Capture the cell that displays the provided text and extract its (x, y) central coordinate. 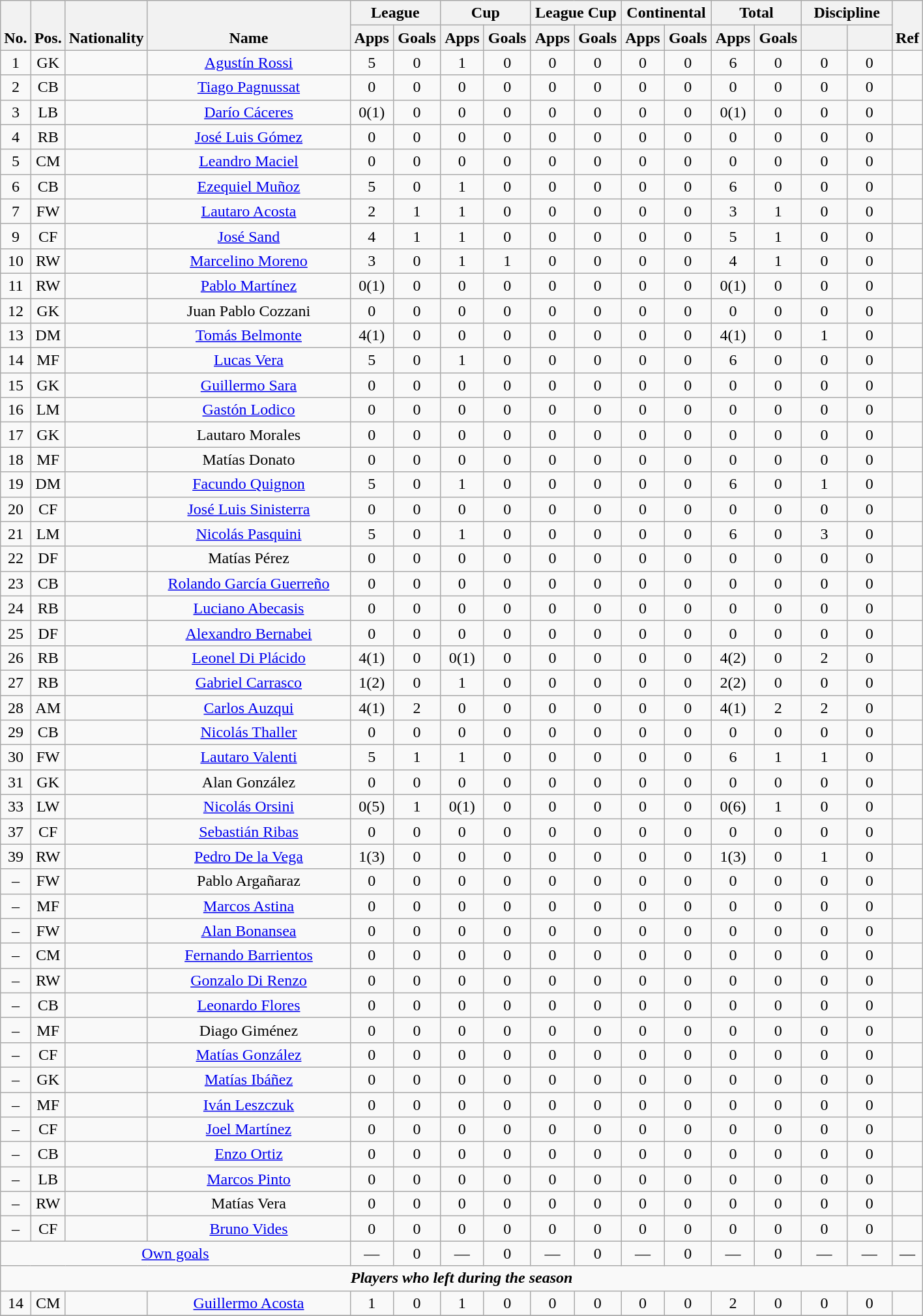
12 (16, 311)
Joel Martínez (249, 1130)
Facundo Quignon (249, 484)
Gabriel Carrasco (249, 682)
No. (16, 25)
Luciano Abecasis (249, 608)
13 (16, 336)
21 (16, 534)
Enzo Ortiz (249, 1154)
4(2) (733, 658)
25 (16, 633)
37 (16, 832)
Ref (907, 25)
Nicolás Thaller (249, 733)
Nationality (106, 25)
Darío Cáceres (249, 112)
Continental (666, 13)
9 (16, 236)
18 (16, 460)
23 (16, 583)
20 (16, 509)
Agustín Rossi (249, 63)
0(6) (733, 807)
Pos. (48, 25)
Pablo Argañaraz (249, 881)
Nicolás Orsini (249, 807)
League (395, 13)
28 (16, 707)
Players who left during the season (461, 1278)
Tiago Pagnussat (249, 87)
Nicolás Pasquini (249, 534)
Own goals (175, 1253)
José Luis Sinisterra (249, 509)
Marcelino Moreno (249, 261)
Pablo Martínez (249, 285)
Rolando García Guerreño (249, 583)
LW (48, 807)
Matías González (249, 1055)
Alan Bonansea (249, 931)
Bruno Vides (249, 1229)
0(5) (372, 807)
Leonel Di Plácido (249, 658)
Iván Leszczuk (249, 1105)
Gastón Lodico (249, 410)
Guillermo Sara (249, 385)
Lautaro Morales (249, 435)
Name (249, 25)
Leandro Maciel (249, 162)
30 (16, 757)
39 (16, 856)
29 (16, 733)
Alexandro Bernabei (249, 633)
José Luis Gómez (249, 137)
26 (16, 658)
Alan González (249, 782)
22 (16, 559)
Cup (486, 13)
Lautaro Acosta (249, 211)
Matías Vera (249, 1204)
33 (16, 807)
Matías Pérez (249, 559)
10 (16, 261)
1(2) (372, 682)
16 (16, 410)
19 (16, 484)
Gonzalo Di Renzo (249, 980)
Guillermo Acosta (249, 1303)
Lautaro Valenti (249, 757)
Lucas Vera (249, 360)
27 (16, 682)
Pedro De la Vega (249, 856)
Diago Giménez (249, 1030)
11 (16, 285)
2(2) (733, 682)
31 (16, 782)
José Sand (249, 236)
15 (16, 385)
Matías Donato (249, 460)
Total (756, 13)
Tomás Belmonte (249, 336)
Marcos Astina (249, 906)
Sebastián Ribas (249, 832)
Carlos Auzqui (249, 707)
7 (16, 211)
Fernando Barrientos (249, 956)
Leonardo Flores (249, 1005)
24 (16, 608)
AM (48, 707)
17 (16, 435)
Juan Pablo Cozzani (249, 311)
League Cup (576, 13)
Marcos Pinto (249, 1179)
Matías Ibáñez (249, 1079)
Discipline (847, 13)
Ezequiel Muñoz (249, 186)
